Search for the cell housing the specified text and yield its (x, y) center coordinate. 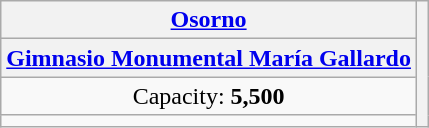
Gimnasio Monumental María Gallardo (209, 58)
Osorno (209, 20)
Capacity: 5,500 (209, 96)
